Return [X, Y] of the center of cell containing provided text 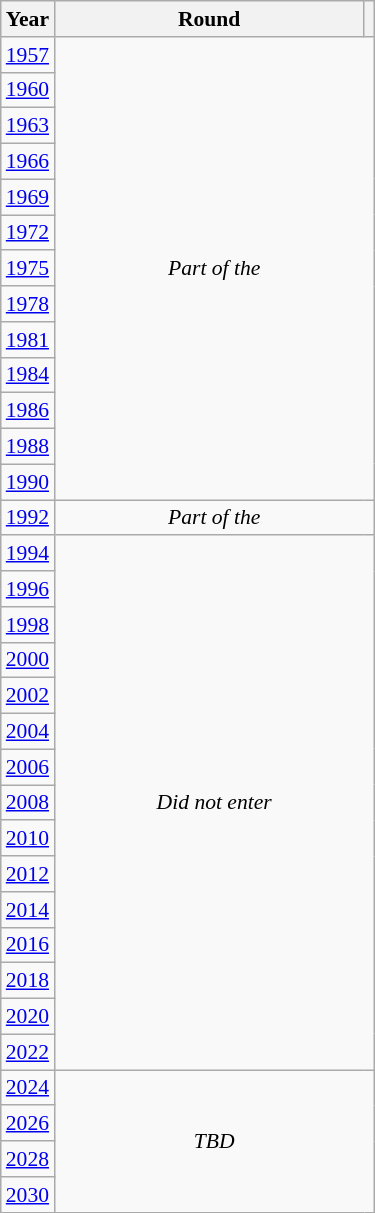
2024 [28, 1088]
2030 [28, 1195]
2016 [28, 945]
2020 [28, 1017]
1975 [28, 269]
Did not enter [214, 803]
1969 [28, 197]
Round [209, 19]
1963 [28, 126]
1996 [28, 589]
Year [28, 19]
2022 [28, 1052]
1994 [28, 554]
2026 [28, 1124]
2028 [28, 1159]
1984 [28, 375]
1966 [28, 162]
1957 [28, 55]
2006 [28, 767]
2008 [28, 803]
2004 [28, 732]
2014 [28, 910]
1960 [28, 90]
TBD [214, 1141]
1990 [28, 482]
2002 [28, 696]
2010 [28, 839]
1986 [28, 411]
1981 [28, 340]
2012 [28, 874]
1972 [28, 233]
1998 [28, 625]
1978 [28, 304]
1992 [28, 518]
2000 [28, 660]
1988 [28, 447]
2018 [28, 981]
